Provide the [X, Y] coordinate of the cell's center where the given text is located.  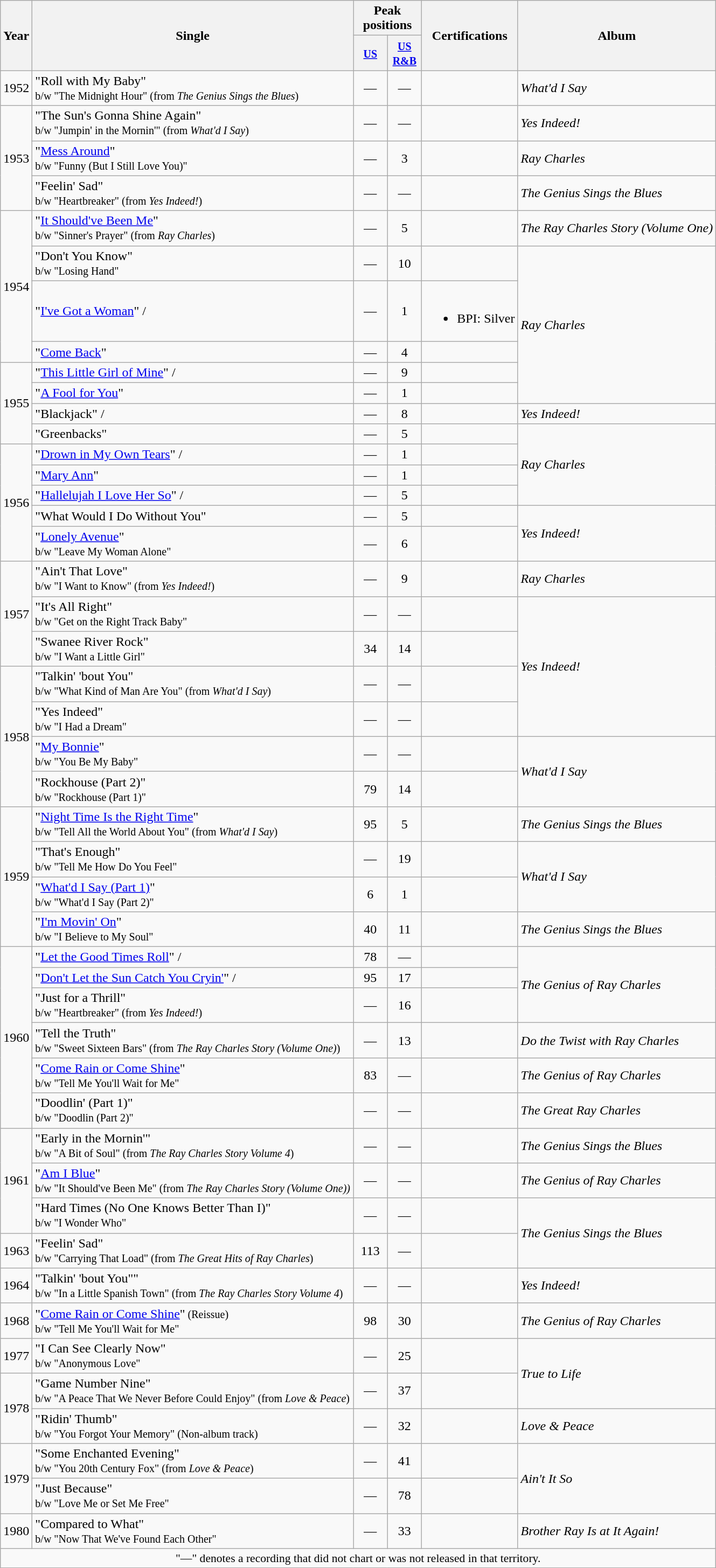
US [371, 53]
The Great Ray Charles [617, 1111]
"I've Got a Woman" / [193, 311]
"The Sun's Gonna Shine Again"b/w "Jumpin' in the Mornin'" (from What'd I Say) [193, 123]
"Don't You Know"b/w "Losing Hand" [193, 263]
11 [405, 930]
"Talkin' 'bout You"b/w "What Kind of Man Are You" (from What'd I Say) [193, 684]
1960 [16, 1037]
"Come Rain or Come Shine"b/w "Tell Me You'll Wait for Me" [193, 1075]
"Feelin' Sad"b/w "Heartbreaker" (from Yes Indeed!) [193, 193]
1958 [16, 736]
"Blackjack" / [193, 413]
The Ray Charles Story (Volume One) [617, 228]
16 [405, 1005]
"I Can See Clearly Now"b/w "Anonymous Love" [193, 1355]
Certifications [470, 36]
"Just for a Thrill"b/w "Heartbreaker" (from Yes Indeed!) [193, 1005]
BPI: Silver [470, 311]
40 [371, 930]
Peak positions [388, 18]
"Yes Indeed"b/w "I Had a Dream" [193, 719]
"Mess Around"b/w "Funny (But I Still Love You)" [193, 158]
1964 [16, 1285]
"Greenbacks" [193, 434]
"Swanee River Rock"b/w "I Want a Little Girl" [193, 649]
1953 [16, 158]
98 [371, 1321]
"Night Time Is the Right Time"b/w "Tell All the World About You" (from What'd I Say) [193, 824]
1954 [16, 287]
"Drown in My Own Tears" / [193, 455]
32 [405, 1425]
"Talkin' 'bout You""b/w "In a Little Spanish Town" (from The Ray Charles Story Volume 4) [193, 1285]
"That's Enough"b/w "Tell Me How Do You Feel" [193, 859]
1977 [16, 1355]
"Lonely Avenue"b/w "Leave My Woman Alone" [193, 544]
3 [405, 158]
1959 [16, 876]
"It's All Right"b/w "Get on the Right Track Baby" [193, 614]
"It Should've Been Me"b/w "Sinner's Prayer" (from Ray Charles) [193, 228]
"Compared to What"b/w "Now That We've Found Each Other" [193, 1531]
"Rockhouse (Part 2)"b/w "Rockhouse (Part 1)" [193, 789]
"Hard Times (No One Knows Better Than I)"b/w "I Wonder Who" [193, 1215]
"Feelin' Sad"b/w "Carrying That Load" (from The Great Hits of Ray Charles) [193, 1251]
1957 [16, 614]
"Hallelujah I Love Her So" / [193, 496]
4 [405, 352]
1955 [16, 403]
17 [405, 978]
1979 [16, 1479]
19 [405, 859]
13 [405, 1041]
1963 [16, 1251]
"Ridin' Thumb"b/w "You Forgot Your Memory" (Non-album track) [193, 1425]
34 [371, 649]
"Let the Good Times Roll" / [193, 957]
37 [405, 1391]
1961 [16, 1181]
"Game Number Nine"b/w "A Peace That We Never Before Could Enjoy" (from Love & Peace) [193, 1391]
Year [16, 36]
Do the Twist with Ray Charles [617, 1041]
41 [405, 1461]
"Don't Let the Sun Catch You Cryin'" / [193, 978]
"Just Because"b/w "Love Me or Set Me Free" [193, 1496]
"My Bonnie"b/w "You Be My Baby" [193, 754]
33 [405, 1531]
1980 [16, 1531]
"What'd I Say (Part 1)"b/w "What'd I Say (Part 2)" [193, 894]
"Ain't That Love"b/w "I Want to Know" (from Yes Indeed!) [193, 579]
Love & Peace [617, 1425]
Single [193, 36]
79 [371, 789]
113 [371, 1251]
"Early in the Mornin'"b/w "A Bit of Soul" (from The Ray Charles Story Volume 4) [193, 1145]
25 [405, 1355]
30 [405, 1321]
"A Fool for You" [193, 393]
True to Life [617, 1373]
"I'm Movin' On"b/w "I Believe to My Soul" [193, 930]
1978 [16, 1408]
"Am I Blue"b/w "It Should've Been Me" (from The Ray Charles Story (Volume One)) [193, 1181]
"What Would I Do Without You" [193, 516]
Brother Ray Is at It Again! [617, 1531]
"—" denotes a recording that did not chart or was not released in that territory. [358, 1558]
USR&B [405, 53]
Album [617, 36]
"Come Rain or Come Shine" (Reissue)b/w "Tell Me You'll Wait for Me" [193, 1321]
"Come Back" [193, 352]
8 [405, 413]
"Some Enchanted Evening"b/w "You 20th Century Fox" (from Love & Peace) [193, 1461]
83 [371, 1075]
"Tell the Truth"b/w "Sweet Sixteen Bars" (from The Ray Charles Story (Volume One)) [193, 1041]
"Doodlin' (Part 1)"b/w "Doodlin (Part 2)" [193, 1111]
1968 [16, 1321]
"Roll with My Baby"b/w "The Midnight Hour" (from The Genius Sings the Blues) [193, 88]
1956 [16, 503]
10 [405, 263]
Ain't It So [617, 1479]
"Mary Ann" [193, 475]
"This Little Girl of Mine" / [193, 372]
1952 [16, 88]
